For the text-containing cell, return its midpoint in [x, y] coordinate format. 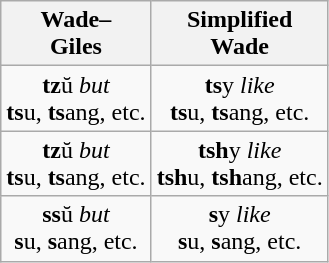
sy likesu, sang, etc. [240, 228]
SimplifiedWade [240, 34]
Wade–Giles [76, 34]
tsy liketsu, tsang, etc. [240, 98]
tshy liketshu, tshang, etc. [240, 164]
ssŭ butsu, sang, etc. [76, 228]
